Capture the cell that displays the provided text and extract its (x, y) central coordinate. 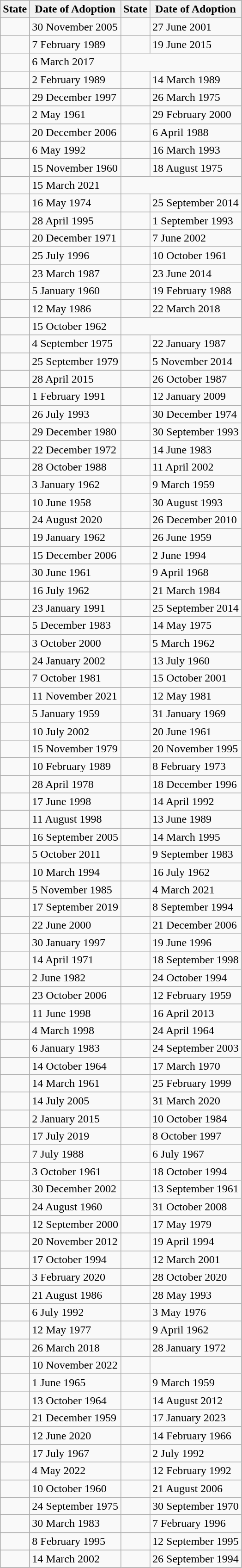
11 April 2002 (196, 467)
10 October 1961 (196, 256)
17 July 2019 (75, 1136)
2 January 2015 (75, 1119)
14 March 1961 (75, 1084)
28 October 1988 (75, 467)
4 May 2022 (75, 1471)
5 November 1985 (75, 890)
28 May 1993 (196, 1295)
2 February 1989 (75, 80)
28 January 1972 (196, 1348)
14 April 1971 (75, 960)
23 October 2006 (75, 995)
8 February 1973 (196, 766)
18 August 1975 (196, 167)
31 March 2020 (196, 1101)
1 February 1991 (75, 397)
6 March 2017 (75, 62)
10 February 1989 (75, 766)
23 March 1987 (75, 273)
23 June 2014 (196, 273)
29 December 1980 (75, 432)
15 December 2006 (75, 555)
12 May 1977 (75, 1330)
25 February 1999 (196, 1084)
18 October 1994 (196, 1171)
14 April 1992 (196, 802)
20 November 2012 (75, 1242)
2 June 1982 (75, 978)
6 July 1992 (75, 1312)
30 March 1983 (75, 1524)
12 September 1995 (196, 1541)
18 December 1996 (196, 784)
4 March 2021 (196, 890)
20 December 2006 (75, 132)
17 September 2019 (75, 907)
25 July 1996 (75, 256)
26 March 2018 (75, 1348)
10 July 2002 (75, 731)
12 May 1981 (196, 696)
11 August 1998 (75, 819)
13 September 1961 (196, 1189)
17 January 2023 (196, 1418)
5 October 2011 (75, 855)
12 June 2020 (75, 1436)
7 October 1981 (75, 678)
16 March 1993 (196, 150)
28 April 1978 (75, 784)
11 June 1998 (75, 1013)
31 January 1969 (196, 713)
24 January 2002 (75, 661)
9 April 1962 (196, 1330)
30 December 1974 (196, 414)
22 December 1972 (75, 449)
7 February 1989 (75, 44)
24 September 2003 (196, 1048)
4 September 1975 (75, 344)
1 June 1965 (75, 1383)
22 June 2000 (75, 925)
28 October 2020 (196, 1277)
30 January 1997 (75, 942)
15 October 1962 (75, 326)
30 November 2005 (75, 27)
26 March 1975 (196, 97)
16 September 2005 (75, 837)
20 November 1995 (196, 749)
20 December 1971 (75, 238)
13 October 1964 (75, 1401)
5 November 2014 (196, 361)
26 July 1993 (75, 414)
19 February 1988 (196, 291)
26 September 1994 (196, 1559)
28 April 2015 (75, 379)
30 June 1961 (75, 573)
3 February 2020 (75, 1277)
16 May 1974 (75, 203)
14 February 1966 (196, 1436)
7 June 2002 (196, 238)
15 October 2001 (196, 678)
12 May 1986 (75, 309)
5 January 1959 (75, 713)
17 October 1994 (75, 1259)
14 March 2002 (75, 1559)
6 January 1983 (75, 1048)
13 July 1960 (196, 661)
3 October 2000 (75, 643)
21 December 2006 (196, 925)
14 May 1975 (196, 626)
14 October 1964 (75, 1066)
21 August 1986 (75, 1295)
15 November 1960 (75, 167)
3 October 1961 (75, 1171)
21 August 2006 (196, 1488)
12 February 1992 (196, 1471)
19 April 1994 (196, 1242)
2 July 1992 (196, 1453)
7 July 1988 (75, 1154)
29 December 1997 (75, 97)
19 June 1996 (196, 942)
4 March 1998 (75, 1030)
31 October 2008 (196, 1207)
24 August 2020 (75, 520)
10 June 1958 (75, 502)
10 October 1960 (75, 1488)
14 March 1989 (196, 80)
30 December 2002 (75, 1189)
6 May 1992 (75, 150)
15 November 1979 (75, 749)
30 August 1993 (196, 502)
5 March 1962 (196, 643)
16 April 2013 (196, 1013)
17 May 1979 (196, 1224)
28 April 1995 (75, 221)
24 October 1994 (196, 978)
2 May 1961 (75, 115)
15 March 2021 (75, 185)
5 December 1983 (75, 626)
17 June 1998 (75, 802)
3 May 1976 (196, 1312)
8 February 1995 (75, 1541)
27 June 2001 (196, 27)
6 April 1988 (196, 132)
6 July 1967 (196, 1154)
21 December 1959 (75, 1418)
17 July 1967 (75, 1453)
13 June 1989 (196, 819)
24 August 1960 (75, 1207)
9 April 1968 (196, 573)
5 January 1960 (75, 291)
14 July 2005 (75, 1101)
10 October 1984 (196, 1119)
8 September 1994 (196, 907)
12 September 2000 (75, 1224)
12 January 2009 (196, 397)
25 September 1979 (75, 361)
14 August 2012 (196, 1401)
8 October 1997 (196, 1136)
9 September 1983 (196, 855)
21 March 1984 (196, 590)
30 September 1970 (196, 1506)
24 September 1975 (75, 1506)
7 February 1996 (196, 1524)
20 June 1961 (196, 731)
22 March 2018 (196, 309)
10 November 2022 (75, 1365)
29 February 2000 (196, 115)
14 June 1983 (196, 449)
3 January 1962 (75, 484)
19 June 2015 (196, 44)
10 March 1994 (75, 872)
18 September 1998 (196, 960)
1 September 1993 (196, 221)
22 January 1987 (196, 344)
23 January 1991 (75, 608)
14 March 1995 (196, 837)
26 December 2010 (196, 520)
17 March 1970 (196, 1066)
26 October 1987 (196, 379)
26 June 1959 (196, 538)
12 March 2001 (196, 1259)
19 January 1962 (75, 538)
2 June 1994 (196, 555)
30 September 1993 (196, 432)
11 November 2021 (75, 696)
24 April 1964 (196, 1030)
12 February 1959 (196, 995)
